Extract the (X, Y) coordinate from the center of the cell holding the provided text.  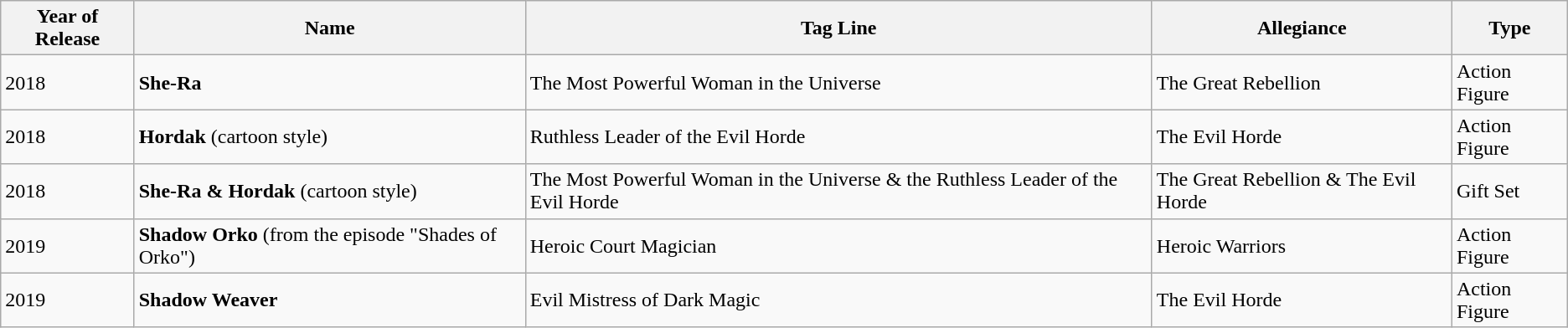
Evil Mistress of Dark Magic (838, 300)
The Most Powerful Woman in the Universe & the Ruthless Leader of the Evil Horde (838, 191)
Heroic Court Magician (838, 246)
The Most Powerful Woman in the Universe (838, 82)
The Great Rebellion & The Evil Horde (1302, 191)
She-Ra & Hordak (cartoon style) (330, 191)
Shadow Orko (from the episode "Shades of Orko") (330, 246)
Allegiance (1302, 28)
Heroic Warriors (1302, 246)
Ruthless Leader of the Evil Horde (838, 137)
Type (1509, 28)
The Great Rebellion (1302, 82)
Year of Release (67, 28)
Tag Line (838, 28)
Gift Set (1509, 191)
Hordak (cartoon style) (330, 137)
She-Ra (330, 82)
Name (330, 28)
Shadow Weaver (330, 300)
